Extract the (x, y) coordinate from the center of the cell holding the provided text.  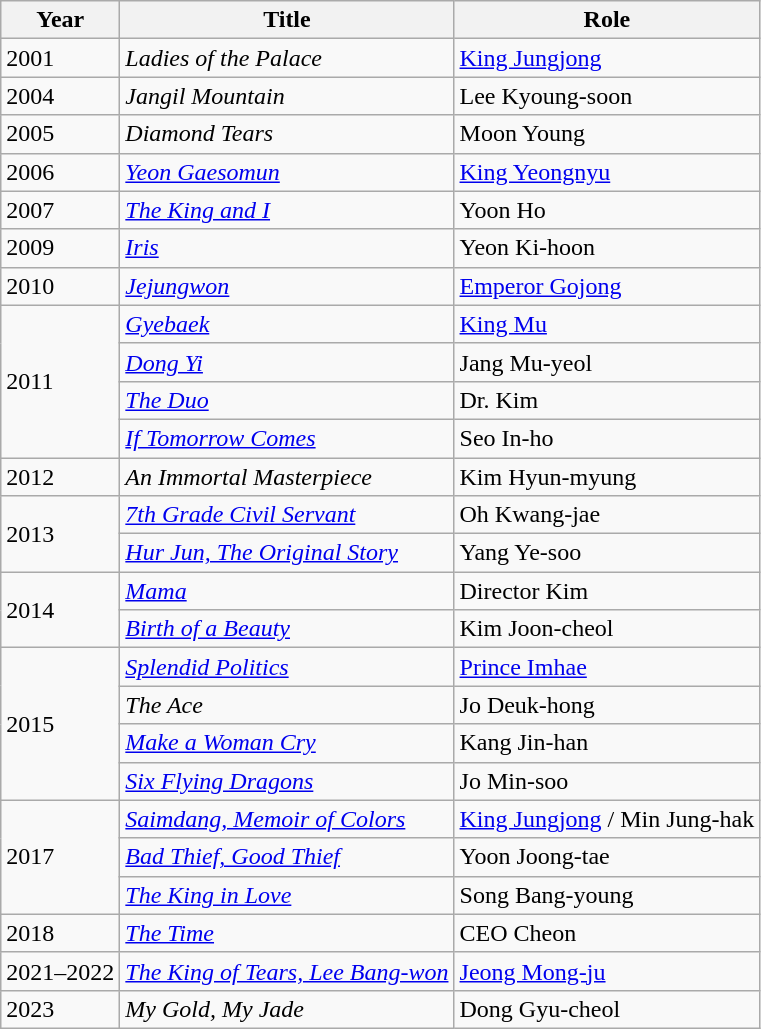
Make a Woman Cry (287, 743)
Yang Ye-soo (607, 553)
Jang Mu-yeol (607, 362)
Yoon Ho (607, 210)
2017 (60, 857)
Iris (287, 248)
2005 (60, 134)
Moon Young (607, 134)
Splendid Politics (287, 667)
King Jungjong / Min Jung-hak (607, 819)
Jeong Mong-ju (607, 971)
2010 (60, 286)
Jangil Mountain (287, 96)
Jo Deuk-hong (607, 705)
Yoon Joong-tae (607, 857)
CEO Cheon (607, 933)
Prince Imhae (607, 667)
2004 (60, 96)
The Ace (287, 705)
7th Grade Civil Servant (287, 515)
Director Kim (607, 591)
Bad Thief, Good Thief (287, 857)
Hur Jun, The Original Story (287, 553)
Role (607, 20)
2011 (60, 381)
If Tomorrow Comes (287, 438)
Lee Kyoung-soon (607, 96)
Dr. Kim (607, 400)
Saimdang, Memoir of Colors (287, 819)
Ladies of the Palace (287, 58)
Jejungwon (287, 286)
Jo Min-soo (607, 781)
The Duo (287, 400)
Kim Hyun-myung (607, 477)
The King and I (287, 210)
King Jungjong (607, 58)
2007 (60, 210)
Birth of a Beauty (287, 629)
Title (287, 20)
2001 (60, 58)
The King of Tears, Lee Bang-won (287, 971)
Mama (287, 591)
2018 (60, 933)
2023 (60, 1009)
Diamond Tears (287, 134)
2021–2022 (60, 971)
Six Flying Dragons (287, 781)
2013 (60, 534)
King Mu (607, 324)
2014 (60, 610)
Seo In-ho (607, 438)
Dong Yi (287, 362)
Dong Gyu-cheol (607, 1009)
Song Bang-young (607, 895)
Gyebaek (287, 324)
2015 (60, 724)
2006 (60, 172)
My Gold, My Jade (287, 1009)
The King in Love (287, 895)
An Immortal Masterpiece (287, 477)
Kim Joon-cheol (607, 629)
Yeon Gaesomun (287, 172)
Kang Jin-han (607, 743)
Year (60, 20)
Oh Kwang-jae (607, 515)
2009 (60, 248)
King Yeongnyu (607, 172)
Yeon Ki-hoon (607, 248)
Emperor Gojong (607, 286)
The Time (287, 933)
2012 (60, 477)
